Identify which cell holds the provided text, then report its [X, Y] central coordinate. 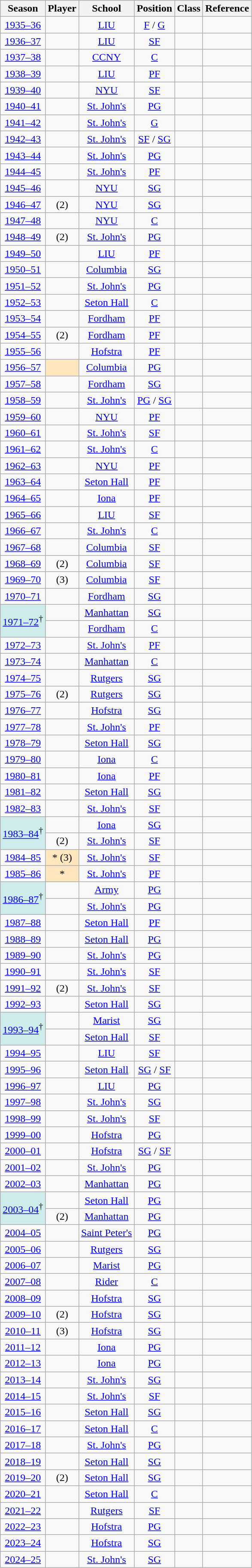
1940–41 [23, 106]
G [155, 123]
Rider [106, 1282]
PG / SG [155, 400]
1938–39 [23, 74]
2020–21 [23, 1494]
1935–36 [23, 25]
2005–06 [23, 1249]
1977–78 [23, 727]
1947–48 [23, 221]
1984–85 [23, 857]
1944–45 [23, 172]
2014–15 [23, 1396]
2012–13 [23, 1363]
2009–10 [23, 1315]
2004–05 [23, 1233]
1993–94† [23, 1029]
1939–40 [23, 90]
1959–60 [23, 416]
1946–47 [23, 205]
2018–19 [23, 1461]
Army [106, 890]
2024–25 [23, 1559]
1983–84† [23, 833]
Position [155, 9]
1972–73 [23, 645]
1992–93 [23, 1004]
1988–89 [23, 939]
1969–70 [23, 580]
1953–54 [23, 319]
1997–98 [23, 1102]
1943–44 [23, 155]
1957–58 [23, 384]
2015–16 [23, 1412]
1973–74 [23, 661]
1937–38 [23, 57]
1996–97 [23, 1086]
1985–86 [23, 874]
Player [62, 9]
1994–95 [23, 1053]
Saint Peter's [106, 1233]
1951–52 [23, 286]
1990–91 [23, 971]
1967–68 [23, 547]
1961–62 [23, 449]
2023–24 [23, 1543]
1998–99 [23, 1119]
1975–76 [23, 694]
1995–96 [23, 1070]
* (3) [62, 857]
1974–75 [23, 678]
1956–57 [23, 368]
1966–67 [23, 531]
1999–00 [23, 1135]
2019–20 [23, 1478]
Reference [227, 9]
1982–83 [23, 808]
1981–82 [23, 792]
1971–72† [23, 621]
Class [189, 9]
1936–37 [23, 41]
Season [23, 9]
1986–87† [23, 898]
2010–11 [23, 1331]
1965–66 [23, 515]
1954–55 [23, 335]
1968–69 [23, 564]
1991–92 [23, 988]
1962–63 [23, 465]
1979–80 [23, 760]
1963–64 [23, 482]
1989–90 [23, 955]
2011–12 [23, 1347]
CCNY [106, 57]
2007–08 [23, 1282]
2002–03 [23, 1184]
* [62, 874]
1958–59 [23, 400]
1987–88 [23, 923]
2006–07 [23, 1266]
2016–17 [23, 1429]
2013–14 [23, 1380]
2000–01 [23, 1151]
1949–50 [23, 253]
1964–65 [23, 498]
1978–79 [23, 743]
School [106, 9]
2022–23 [23, 1527]
1945–46 [23, 188]
1942–43 [23, 139]
2017–18 [23, 1445]
1960–61 [23, 433]
1948–49 [23, 237]
2003–04† [23, 1208]
SF / SG [155, 139]
2001–02 [23, 1167]
1941–42 [23, 123]
1980–81 [23, 776]
1976–77 [23, 710]
1955–56 [23, 351]
1952–53 [23, 302]
2008–09 [23, 1298]
1970–71 [23, 596]
1950–51 [23, 270]
2021–22 [23, 1510]
F / G [155, 25]
